Locate the cell with the specified text and output its (x, y) center coordinate. 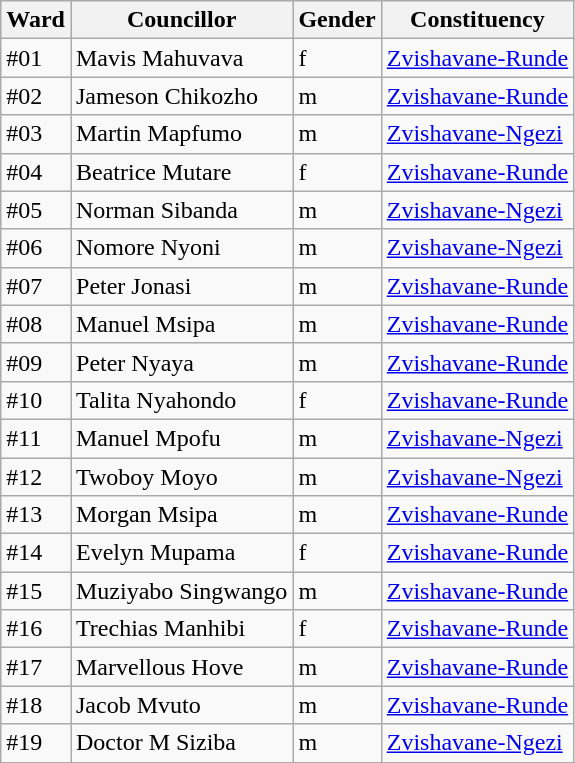
Jacob Mvuto (181, 705)
#19 (36, 743)
Beatrice Mutare (181, 172)
Peter Nyaya (181, 362)
#05 (36, 210)
#16 (36, 629)
#01 (36, 58)
#14 (36, 553)
#10 (36, 400)
Manuel Msipa (181, 324)
Twoboy Moyo (181, 477)
Nomore Nyoni (181, 248)
Gender (337, 20)
#12 (36, 477)
Talita Nyahondo (181, 400)
#13 (36, 515)
#07 (36, 286)
Ward (36, 20)
#15 (36, 591)
#17 (36, 667)
#08 (36, 324)
Constituency (477, 20)
Manuel Mpofu (181, 438)
Morgan Msipa (181, 515)
#11 (36, 438)
#18 (36, 705)
Martin Mapfumo (181, 134)
Councillor (181, 20)
Evelyn Mupama (181, 553)
#03 (36, 134)
Marvellous Hove (181, 667)
#04 (36, 172)
Norman Sibanda (181, 210)
Jameson Chikozho (181, 96)
#06 (36, 248)
Peter Jonasi (181, 286)
#09 (36, 362)
Mavis Mahuvava (181, 58)
Doctor M Siziba (181, 743)
Trechias Manhibi (181, 629)
Muziyabo Singwango (181, 591)
#02 (36, 96)
